Search for the cell housing the specified text and yield its [X, Y] center coordinate. 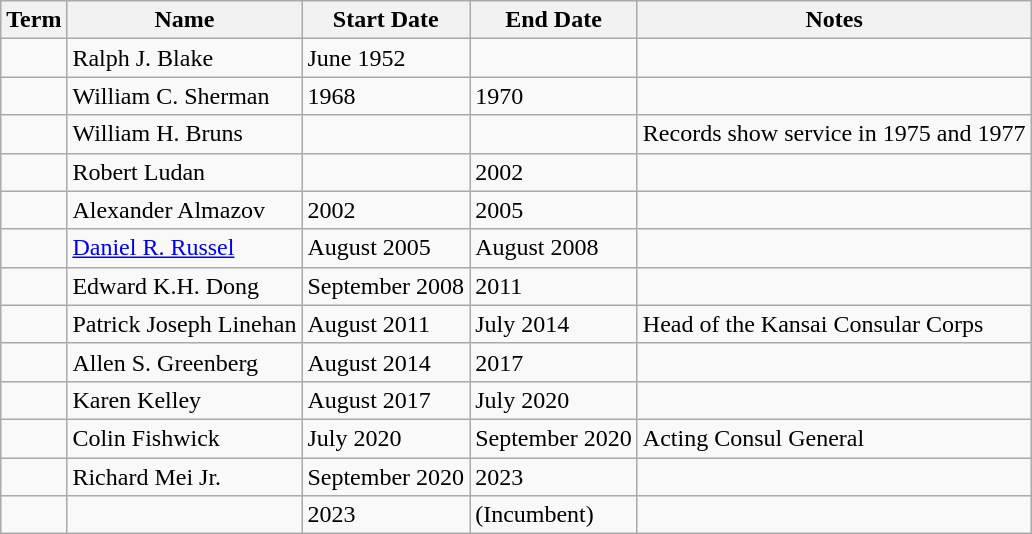
August 2017 [386, 400]
Daniel R. Russel [184, 248]
August 2014 [386, 362]
1968 [386, 96]
2017 [554, 362]
August 2011 [386, 324]
Name [184, 20]
(Incumbent) [554, 515]
1970 [554, 96]
Richard Mei Jr. [184, 477]
June 1952 [386, 58]
William H. Bruns [184, 134]
Karen Kelley [184, 400]
2005 [554, 210]
Colin Fishwick [184, 438]
September 2008 [386, 286]
August 2008 [554, 248]
Edward K.H. Dong [184, 286]
Allen S. Greenberg [184, 362]
Records show service in 1975 and 1977 [834, 134]
Patrick Joseph Linehan [184, 324]
July 2014 [554, 324]
Ralph J. Blake [184, 58]
Start Date [386, 20]
Notes [834, 20]
Alexander Almazov [184, 210]
2011 [554, 286]
Term [34, 20]
Head of the Kansai Consular Corps [834, 324]
William C. Sherman [184, 96]
Robert Ludan [184, 172]
Acting Consul General [834, 438]
End Date [554, 20]
August 2005 [386, 248]
